Scan for the cell matching the given text and deliver its (X, Y) coordinate at center. 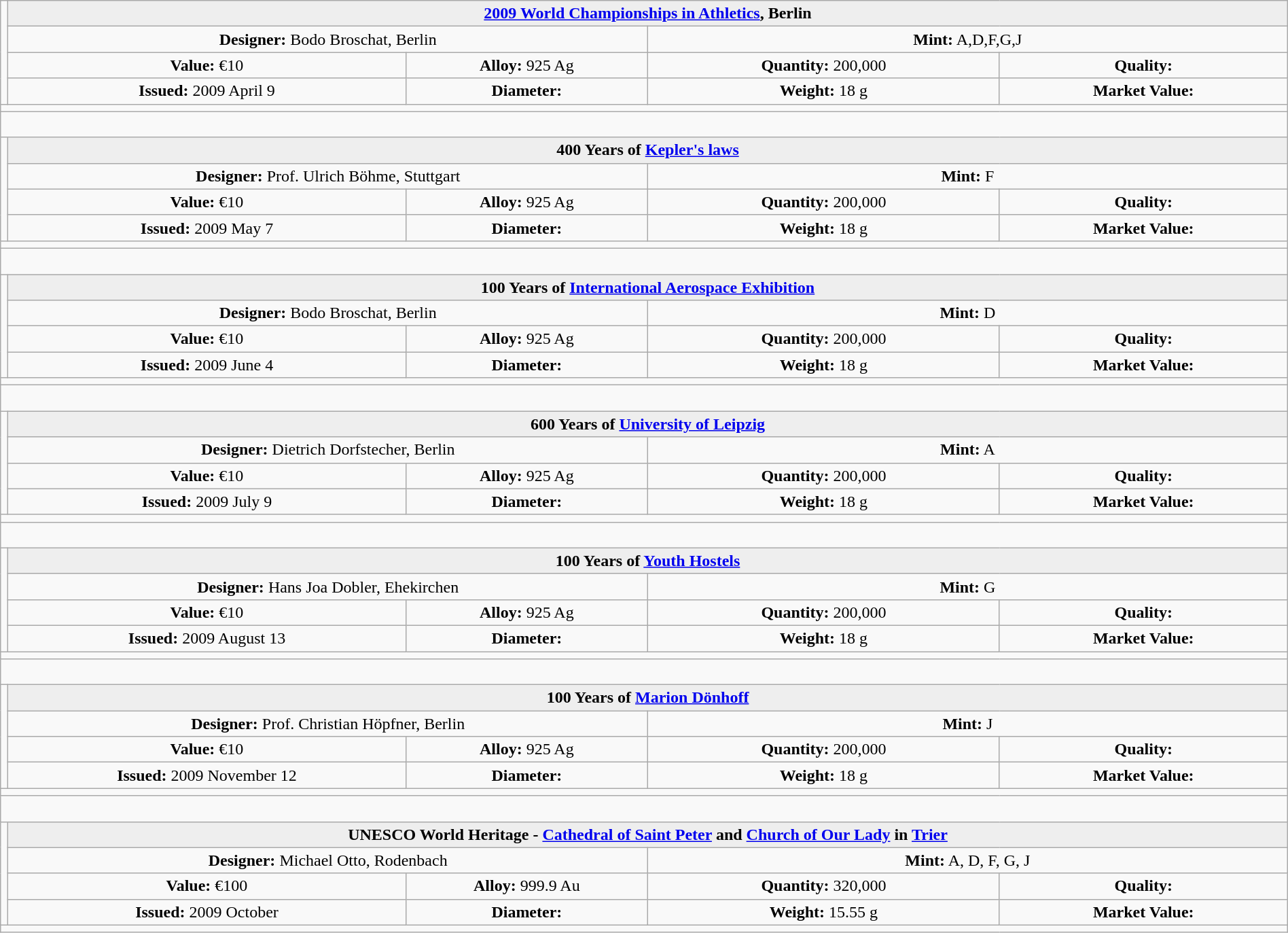
Mint: D (968, 313)
Issued: 2009 June 4 (207, 365)
2009 World Championships in Athletics, Berlin (648, 14)
600 Years of University of Leipzig (648, 424)
Value: €100 (207, 886)
Mint: A (968, 450)
Mint: A,D,F,G,J (968, 39)
Issued: 2009 October (207, 912)
Designer: Michael Otto, Rodenbach (328, 860)
Mint: A, D, F, G, J (968, 860)
Mint: J (968, 724)
Weight: 15.55 g (824, 912)
Mint: G (968, 586)
Designer: Prof. Ulrich Böhme, Stuttgart (328, 176)
UNESCO World Heritage - Cathedral of Saint Peter and Church of Our Lady in Trier (648, 834)
Issued: 2009 November 12 (207, 775)
Issued: 2009 May 7 (207, 228)
Issued: 2009 April 9 (207, 91)
Quantity: 320,000 (824, 886)
Issued: 2009 July 9 (207, 501)
100 Years of International Aerospace Exhibition (648, 287)
Designer: Prof. Christian Höpfner, Berlin (328, 724)
Designer: Hans Joa Dobler, Ehekirchen (328, 586)
100 Years of Youth Hostels (648, 561)
Designer: Dietrich Dorfstecher, Berlin (328, 450)
400 Years of Kepler's laws (648, 150)
100 Years of Marion Dönhoff (648, 698)
Issued: 2009 August 13 (207, 638)
Mint: F (968, 176)
Alloy: 999.9 Au (526, 886)
